Identify which cell holds the provided text, then report its (X, Y) central coordinate. 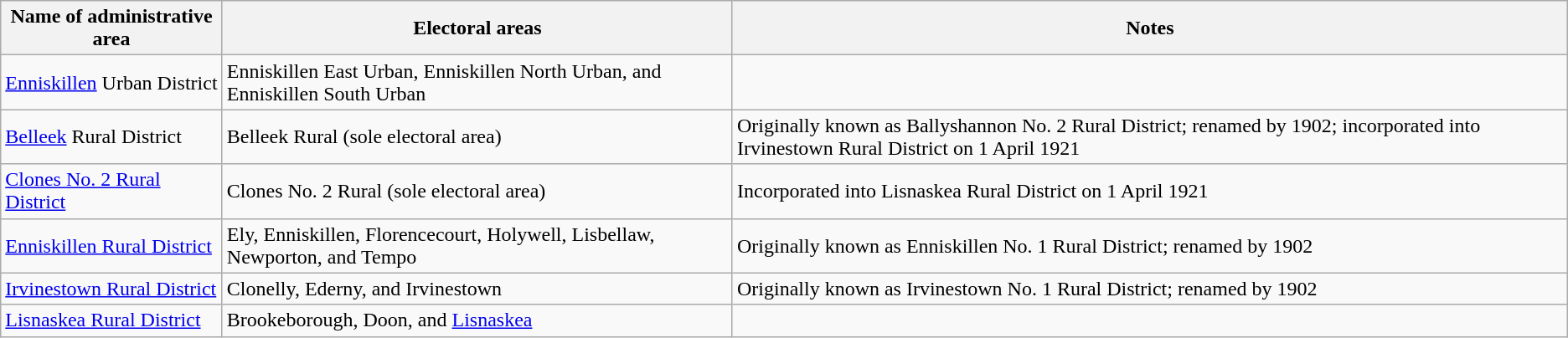
Brookeborough, Doon, and Lisnaskea (477, 320)
Belleek Rural (sole electoral area) (477, 137)
Enniskillen Rural District (112, 246)
Clones No. 2 Rural District (112, 191)
Ely, Enniskillen, Florencecourt, Holywell, Lisbellaw, Newporton, and Tempo (477, 246)
Name of administrative area (112, 28)
Irvinestown Rural District (112, 289)
Incorporated into Lisnaskea Rural District on 1 April 1921 (1149, 191)
Originally known as Ballyshannon No. 2 Rural District; renamed by 1902; incorporated into Irvinestown Rural District on 1 April 1921 (1149, 137)
Belleek Rural District (112, 137)
Electoral areas (477, 28)
Enniskillen Urban District (112, 82)
Originally known as Irvinestown No. 1 Rural District; renamed by 1902 (1149, 289)
Clones No. 2 Rural (sole electoral area) (477, 191)
Originally known as Enniskillen No. 1 Rural District; renamed by 1902 (1149, 246)
Lisnaskea Rural District (112, 320)
Clonelly, Ederny, and Irvinestown (477, 289)
Enniskillen East Urban, Enniskillen North Urban, and Enniskillen South Urban (477, 82)
Notes (1149, 28)
